Locate the cell with the specified text and output its (x, y) center coordinate. 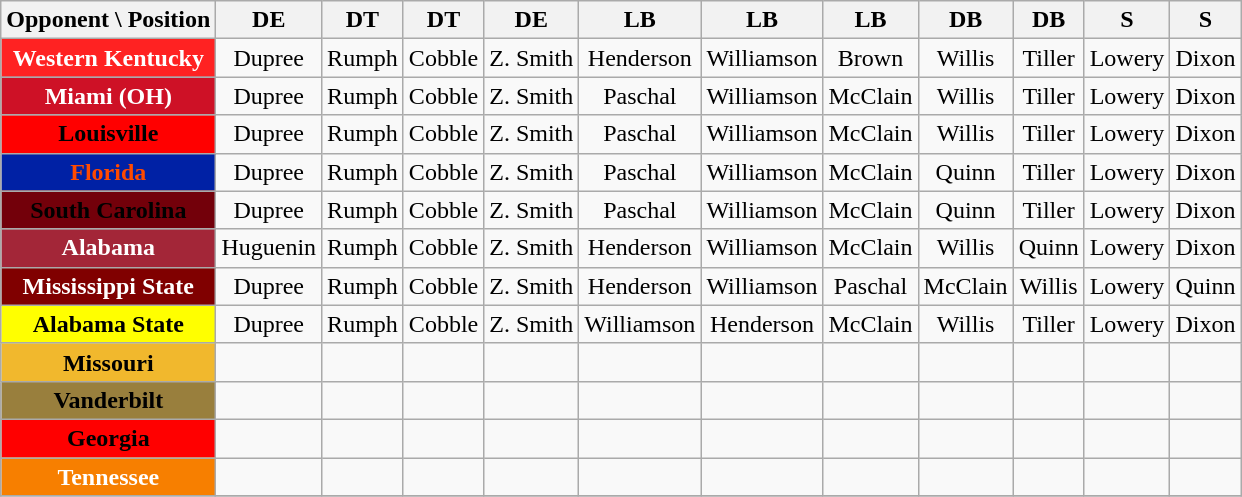
Vanderbilt (108, 400)
Alabama State (108, 324)
Louisville (108, 134)
South Carolina (108, 210)
Georgia (108, 438)
Mississippi State (108, 286)
Miami (OH) (108, 96)
Opponent \ Position (108, 20)
Brown (870, 58)
Missouri (108, 362)
Alabama (108, 248)
Tennessee (108, 477)
Huguenin (269, 248)
Western Kentucky (108, 58)
Florida (108, 172)
